Pinpoint the cell where the given text exists, returning its [X, Y] midpoint coordinate. 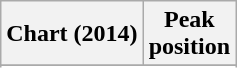
Peakposition [189, 34]
Chart (2014) [72, 34]
